Scan for the cell matching the given text and deliver its (X, Y) coordinate at center. 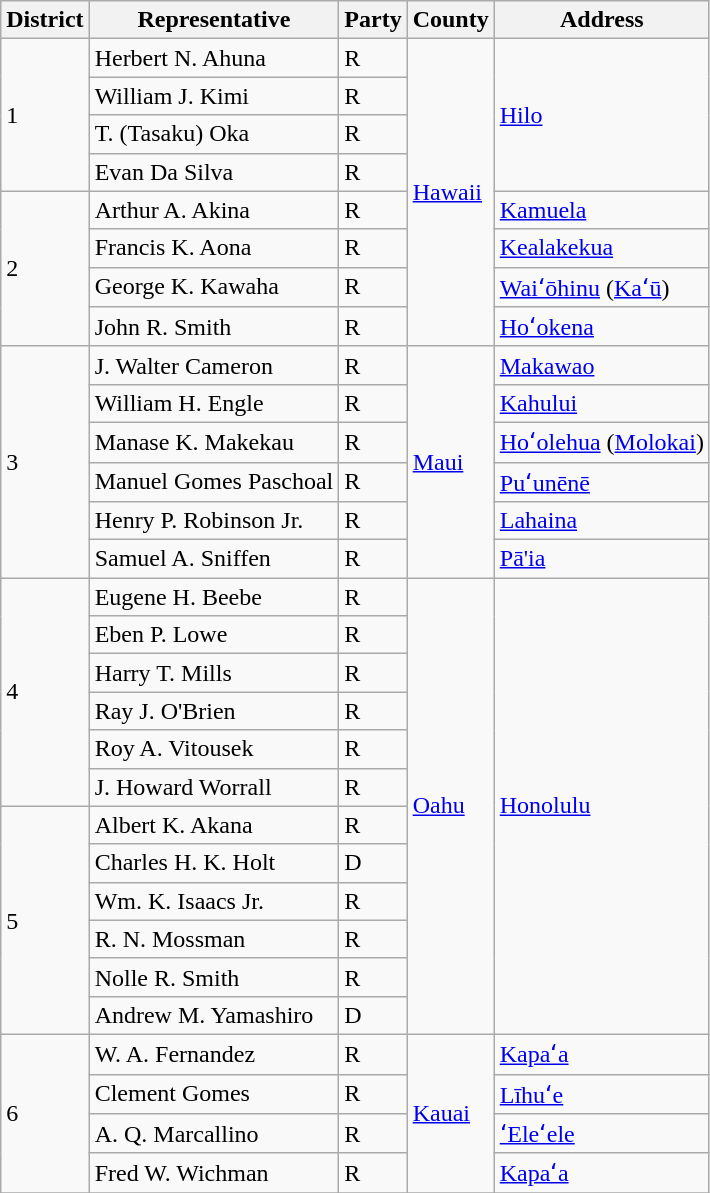
ʻEleʻele (602, 1134)
William H. Engle (214, 403)
Oahu (450, 806)
Wm. K. Isaacs Jr. (214, 901)
3 (45, 462)
4 (45, 692)
W. A. Fernandez (214, 1054)
Roy A. Vitousek (214, 749)
George K. Kawaha (214, 287)
J. Howard Worrall (214, 787)
County (450, 20)
Harry T. Mills (214, 673)
Address (602, 20)
J. Walter Cameron (214, 365)
Kahului (602, 403)
2 (45, 268)
Eben P. Lowe (214, 635)
Eugene H. Beebe (214, 597)
John R. Smith (214, 327)
Samuel A. Sniffen (214, 559)
Makawao (602, 365)
Andrew M. Yamashiro (214, 1015)
5 (45, 920)
Hoʻolehua (Molokai) (602, 442)
Fred W. Wichman (214, 1173)
Lahaina (602, 521)
Evan Da Silva (214, 172)
1 (45, 115)
Charles H. K. Holt (214, 863)
6 (45, 1113)
Manuel Gomes Paschoal (214, 482)
A. Q. Marcallino (214, 1134)
T. (Tasaku) Oka (214, 134)
Kamuela (602, 210)
Arthur A. Akina (214, 210)
Kealakekua (602, 248)
Waiʻōhinu (Kaʻū) (602, 287)
Kauai (450, 1113)
Francis K. Aona (214, 248)
Honolulu (602, 806)
Nolle R. Smith (214, 977)
Pā'ia (602, 559)
Hoʻokena (602, 327)
Hawaii (450, 193)
Līhuʻe (602, 1094)
Ray J. O'Brien (214, 711)
Hilo (602, 115)
Henry P. Robinson Jr. (214, 521)
Party (373, 20)
Representative (214, 20)
Albert K. Akana (214, 825)
Puʻunēnē (602, 482)
R. N. Mossman (214, 939)
Clement Gomes (214, 1094)
William J. Kimi (214, 96)
Herbert N. Ahuna (214, 58)
Manase K. Makekau (214, 442)
District (45, 20)
Maui (450, 462)
